Return [x, y] of the center of cell containing provided text 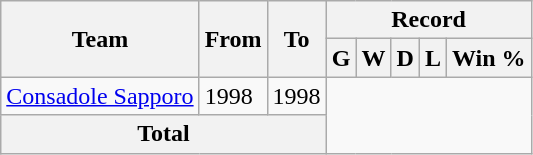
Win % [488, 58]
From [233, 39]
To [296, 39]
D [405, 58]
G [341, 58]
L [432, 58]
Total [164, 134]
Record [428, 20]
Team [100, 39]
W [374, 58]
Consadole Sapporo [100, 96]
